Identify which cell holds the provided text, then report its [x, y] central coordinate. 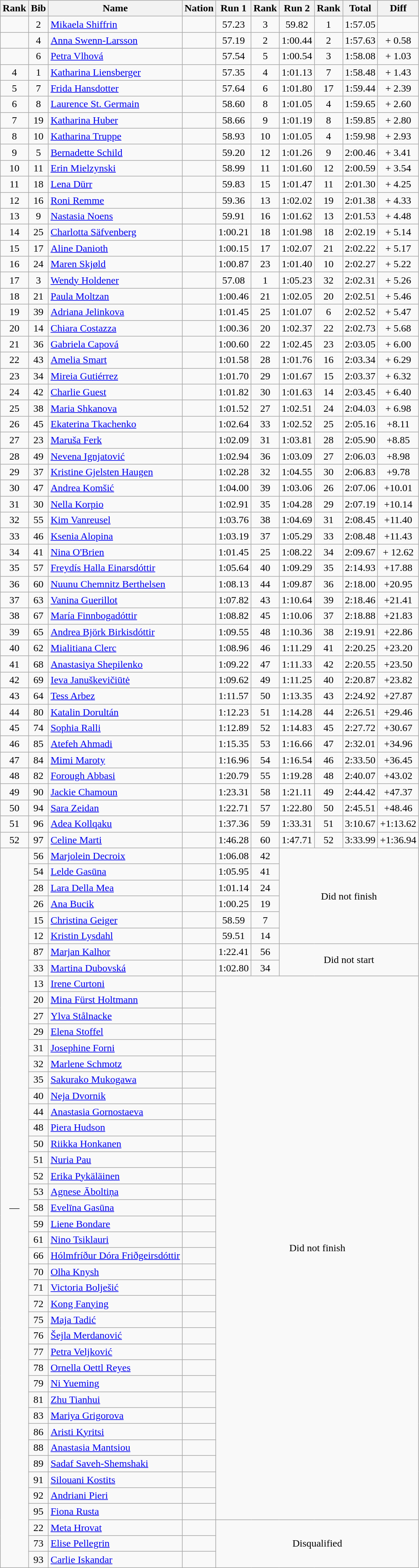
Ana Bucik [115, 904]
1:59.85 [360, 120]
Kim Vanreusel [115, 520]
1:07.82 [233, 600]
+ 0.58 [398, 40]
63 [39, 600]
1:12.23 [233, 712]
1:01.58 [233, 360]
Nation [199, 8]
58.93 [233, 136]
1:59.65 [360, 104]
Riikka Honkanen [115, 1144]
1:00.44 [297, 40]
+10.01 [398, 488]
65 [39, 632]
Marjan Kalhor [115, 952]
2:20.25 [360, 648]
+23.50 [398, 664]
Mina Fürst Holtmann [115, 1000]
+23.82 [398, 680]
2:20.55 [360, 664]
1:01.52 [233, 408]
1:15.35 [233, 744]
2:08.48 [360, 536]
95 [39, 1512]
2:32.01 [360, 744]
Anastasia Gornostaeva [115, 1112]
88 [39, 1447]
Lara Della Mea [115, 888]
Tess Arbez [115, 696]
Katalin Dorultán [115, 712]
2:24.92 [360, 696]
72 [39, 1304]
2:14.93 [360, 568]
1:10.36 [297, 632]
Nino Tsiklauri [115, 1240]
1:16.96 [233, 760]
1:21.11 [297, 792]
67 [39, 616]
Neja Dvornik [115, 1096]
Maja Tadić [115, 1320]
1:57.63 [360, 40]
1:09.29 [297, 568]
Atefeh Ahmadi [115, 744]
86 [39, 1431]
Aline Danioth [115, 248]
2:33.50 [360, 760]
2:01.30 [360, 184]
+ 6.29 [398, 360]
María Finnbogadóttir [115, 616]
Lena Dürr [115, 184]
Freydís Halla Einarsdóttir [115, 568]
+8.85 [398, 440]
Charlotta Säfvenberg [115, 232]
Run 1 [233, 8]
1:02.94 [233, 456]
Ksenia Alopina [115, 536]
2:01.38 [360, 200]
1:22.41 [233, 952]
1:02.05 [297, 296]
+27.87 [398, 696]
1:03.09 [297, 456]
1:16.54 [297, 760]
80 [39, 712]
Vanina Guerillot [115, 600]
Kristine Gjelsten Haugen [115, 472]
1:16.66 [297, 744]
Sara Zeidan [115, 808]
+ 4.33 [398, 200]
Sakurako Mukogawa [115, 1080]
57.54 [233, 56]
Silouani Kostits [115, 1479]
+17.88 [398, 568]
85 [39, 744]
Chiara Costazza [115, 328]
+ 4.25 [398, 184]
66 [39, 1256]
1:00.60 [233, 344]
81 [39, 1400]
Adriana Jelinkova [115, 312]
1:01.19 [297, 120]
+48.46 [398, 808]
Disqualified [317, 1544]
90 [39, 792]
1:10.64 [297, 600]
93 [39, 1560]
1:09.55 [233, 632]
+ 2.60 [398, 104]
2:03.34 [360, 360]
2:02.51 [360, 296]
1:02.45 [297, 344]
1:04.28 [297, 504]
58.99 [233, 168]
+29.46 [398, 712]
Nastasia Noens [115, 216]
1:05.29 [297, 536]
2:45.51 [360, 808]
Mialitiana Clerc [115, 648]
Did not start [349, 960]
1:02.52 [297, 424]
1:01.40 [297, 264]
Kong Fanying [115, 1304]
2:27.72 [360, 728]
+ 5.47 [398, 312]
Amelia Smart [115, 360]
71 [39, 1288]
59.83 [233, 184]
Josephine Forni [115, 1048]
+ 6.00 [398, 344]
87 [39, 952]
Bernadette Schild [115, 152]
Erika Pykäläinen [115, 1176]
+ 5.22 [398, 264]
2:18.00 [360, 584]
2:44.42 [360, 792]
1:58.08 [360, 56]
Ni Yueming [115, 1384]
57.64 [233, 88]
2:40.07 [360, 776]
Andrea Björk Birkisdóttir [115, 632]
97 [39, 840]
83 [39, 1415]
Meta Hrovat [115, 1528]
Victoria Bolješić [115, 1288]
Wendy Holdener [115, 280]
Petra Veljković [115, 1352]
Mimi Maroty [115, 760]
2:20.87 [360, 680]
Kristin Lysdahl [115, 936]
91 [39, 1479]
Elise Pellegrin [115, 1544]
1:08.22 [297, 552]
Mireia Gutiérrez [115, 376]
70 [39, 1272]
Maren Skjøld [115, 264]
Jackie Chamoun [115, 792]
+ 2.39 [398, 88]
77 [39, 1352]
2:05.16 [360, 424]
Marjolein Decroix [115, 856]
1:02.37 [297, 328]
1:01.47 [297, 184]
+47.37 [398, 792]
58.59 [233, 920]
1:20.79 [233, 776]
57.08 [233, 280]
1:01.80 [297, 88]
1:05.95 [233, 872]
+11.40 [398, 520]
2:02.52 [360, 312]
+20.95 [398, 584]
Agnese Āboltiņa [115, 1192]
Celine Marti [115, 840]
Fiona Rusta [115, 1512]
2:02.31 [360, 280]
Nevena Ignjatović [115, 456]
Petra Vlhová [115, 56]
84 [39, 760]
1:01.62 [297, 216]
+ 5.68 [398, 328]
2:09.67 [360, 552]
Zhu Tianhui [115, 1400]
1:11.29 [297, 648]
Anastasia Mantsiou [115, 1447]
1:01.26 [297, 152]
+43.02 [398, 776]
1:01.98 [297, 232]
1:06.08 [233, 856]
1:04.00 [233, 488]
Aristi Kyritsi [115, 1431]
1:57.05 [360, 24]
1:05.23 [297, 280]
2:07.19 [360, 504]
+ 1.43 [398, 72]
Katharina Liensberger [115, 72]
62 [39, 648]
Roni Remme [115, 200]
+ 6.32 [398, 376]
1:04.55 [297, 472]
57.23 [233, 24]
1:47.71 [297, 840]
1:03.76 [233, 520]
1:02.64 [233, 424]
Marlene Schmotz [115, 1064]
+ 3.41 [398, 152]
1:08.82 [233, 616]
1:09.87 [297, 584]
Mariya Grigorova [115, 1415]
1:03.81 [297, 440]
1:01.07 [297, 312]
1:00.25 [233, 904]
Nina O'Brien [115, 552]
Bib [39, 8]
64 [39, 696]
+8.98 [398, 456]
82 [39, 776]
1:08.96 [233, 648]
Maruša Ferk [115, 440]
2:18.46 [360, 600]
1:00.54 [297, 56]
+ 5.26 [398, 280]
1:02.09 [233, 440]
2:02.19 [360, 232]
69 [39, 680]
Maria Shkanova [115, 408]
+34.96 [398, 744]
1:58.48 [360, 72]
1:11.25 [297, 680]
Ieva Januškevičiūtė [115, 680]
Ylva Stålnacke [115, 1016]
Name [115, 8]
1:33.31 [297, 824]
Charlie Guest [115, 392]
1:59.98 [360, 136]
+ 3.54 [398, 168]
1:01.60 [297, 168]
Run 2 [297, 8]
2:08.45 [360, 520]
Nella Korpio [115, 504]
+ 5.46 [398, 296]
+9.78 [398, 472]
Ornella Oettl Reyes [115, 1368]
Hólmfríður Dóra Friðgeirsdóttir [115, 1256]
Lelde Gasūna [115, 872]
2:06.03 [360, 456]
Martina Dubovská [115, 968]
1:01.67 [297, 376]
2:26.51 [360, 712]
+1:36.94 [398, 840]
1:05.64 [233, 568]
Forough Abbasi [115, 776]
78 [39, 1368]
2:00.59 [360, 168]
1:12.89 [233, 728]
+8.11 [398, 424]
1:00.36 [233, 328]
74 [39, 728]
+11.43 [398, 536]
89 [39, 1463]
1:13.35 [297, 696]
3:33.99 [360, 840]
+10.14 [398, 504]
Nuunu Chemnitz Berthelsen [115, 584]
Adea Kollqaku [115, 824]
Andrea Komšić [115, 488]
2:19.91 [360, 632]
Christina Geiger [115, 920]
1:37.36 [233, 824]
Olha Knysh [115, 1272]
1:22.80 [297, 808]
+ 5.17 [398, 248]
Laurence St. Germain [115, 104]
1:01.70 [233, 376]
Katharina Truppe [115, 136]
1:00.15 [233, 248]
Sophia Ralli [115, 728]
1:00.46 [233, 296]
1:02.28 [233, 472]
2:05.90 [360, 440]
Andriani Pieri [115, 1496]
1:00.87 [233, 264]
59.51 [233, 936]
Erin Mielzynski [115, 168]
Evelīna Gasūna [115, 1208]
Elena Stoffel [115, 1032]
1:03.19 [233, 536]
Katharina Huber [115, 120]
— [14, 1208]
+36.45 [398, 760]
92 [39, 1496]
73 [39, 1544]
58.60 [233, 104]
1:01.63 [297, 392]
2:03.37 [360, 376]
Ekaterina Tkachenko [115, 424]
Mikaela Shiffrin [115, 24]
61 [39, 1240]
1:11.33 [297, 664]
3:10.67 [360, 824]
+ 12.62 [398, 552]
2:07.06 [360, 488]
1:01.76 [297, 360]
Šejla Merdanović [115, 1336]
59.20 [233, 152]
1:23.31 [233, 792]
+ 6.40 [398, 392]
1:09.22 [233, 664]
2:03.05 [360, 344]
+23.20 [398, 648]
Sadaf Saveh-Shemshaki [115, 1463]
Nuria Pau [115, 1160]
+30.67 [398, 728]
Liene Bondare [115, 1224]
1:09.62 [233, 680]
2:02.22 [360, 248]
+21.41 [398, 600]
1:14.28 [297, 712]
+ 5.14 [398, 232]
+1:13.62 [398, 824]
96 [39, 824]
57.35 [233, 72]
+ 2.93 [398, 136]
57.19 [233, 40]
+ 1.03 [398, 56]
+22.86 [398, 632]
Gabriela Capová [115, 344]
+ 2.80 [398, 120]
2:01.53 [360, 216]
1:46.28 [233, 840]
59.82 [297, 24]
+ 4.48 [398, 216]
1:11.57 [233, 696]
2:18.88 [360, 616]
Diff [398, 8]
79 [39, 1384]
2:02.73 [360, 328]
68 [39, 664]
+ 6.98 [398, 408]
59.36 [233, 200]
1:14.83 [297, 728]
1:02.91 [233, 504]
1:03.06 [297, 488]
1:22.71 [233, 808]
Frida Hansdotter [115, 88]
1:02.02 [297, 200]
1:19.28 [297, 776]
2:04.03 [360, 408]
Irene Curtoni [115, 984]
1:00.21 [233, 232]
75 [39, 1320]
94 [39, 808]
1:04.69 [297, 520]
58.66 [233, 120]
1:02.07 [297, 248]
2:02.27 [360, 264]
76 [39, 1336]
1:01.13 [297, 72]
1:59.44 [360, 88]
1:02.51 [297, 408]
1:01.82 [233, 392]
1:08.13 [233, 584]
1:10.06 [297, 616]
Total [360, 8]
+21.83 [398, 616]
1:01.14 [233, 888]
Anastasiya Shepilenko [115, 664]
2:00.46 [360, 152]
Carlie Iskandar [115, 1560]
Piera Hudson [115, 1128]
59.91 [233, 216]
Anna Swenn-Larsson [115, 40]
1:02.80 [233, 968]
2:03.45 [360, 392]
2:06.83 [360, 472]
Paula Moltzan [115, 296]
